Return (X, Y) of the center of cell containing provided text 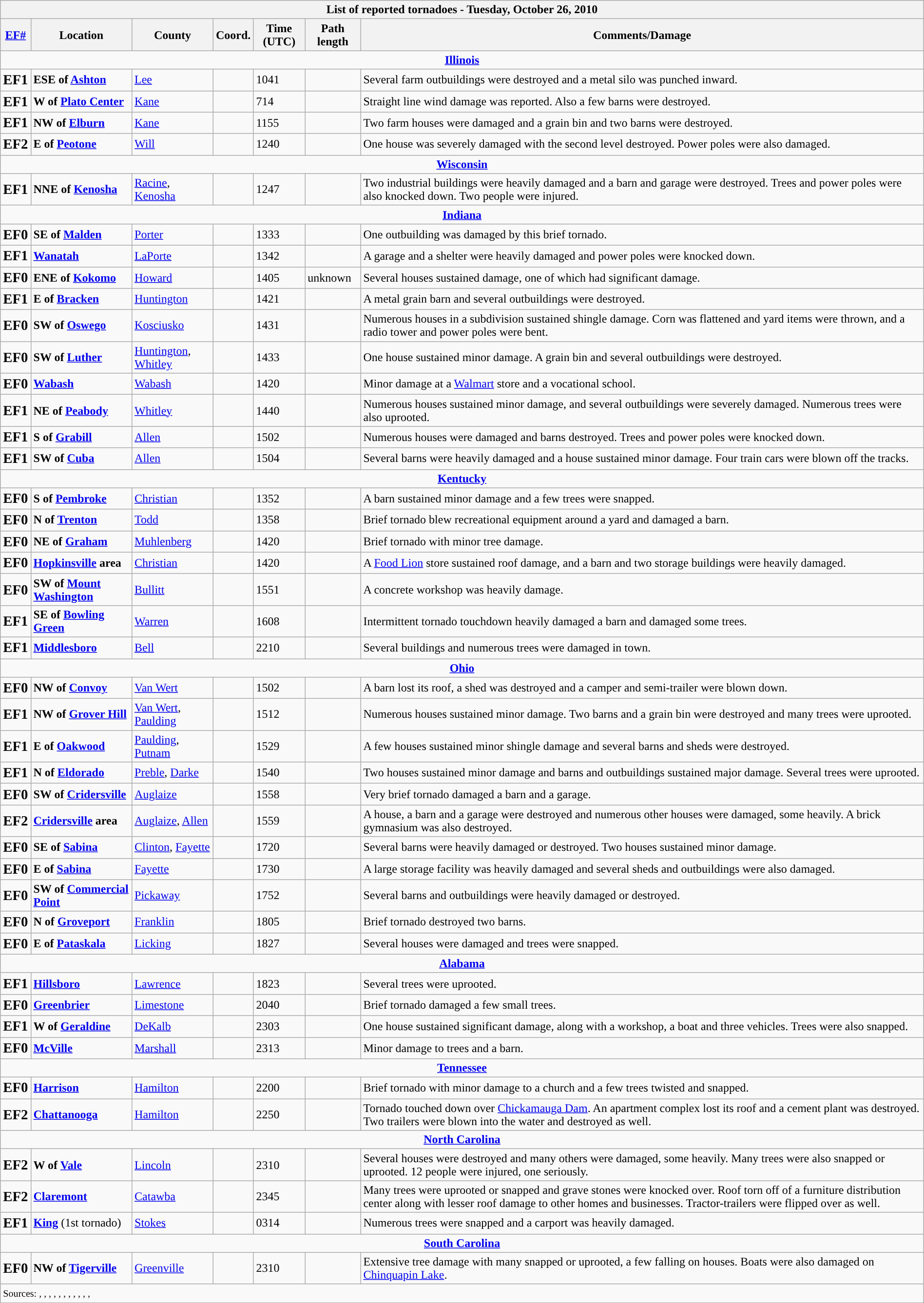
2345 (279, 1197)
1247 (279, 189)
Middlesboro (81, 648)
NE of Peabody (81, 410)
A house, a barn and a garage were destroyed and numerous other houses were damaged, some heavily. A brick gymnasium was also destroyed. (642, 821)
One house sustained significant damage, along with a workshop, a boat and three vehicles. Trees were also snapped. (642, 1026)
Straight line wind damage was reported. Also a few barns were destroyed. (642, 101)
DeKalb (173, 1026)
0314 (279, 1223)
SE of Malden (81, 234)
Bullitt (173, 590)
A barn lost its roof, a shed was destroyed and a camper and semi-trailer were blown down. (642, 688)
Licking (173, 943)
Hopkinsville area (81, 563)
Marshall (173, 1048)
Huntington (173, 299)
E of Peotone (81, 144)
South Carolina (462, 1243)
2303 (279, 1026)
1342 (279, 256)
Sources: , , , , , , , , , , , (462, 1293)
Catawba (173, 1197)
Cridersville area (81, 821)
1720 (279, 847)
Numerous houses were damaged and barns destroyed. Trees and power poles were knocked down. (642, 437)
Path length (333, 35)
2210 (279, 648)
Brief tornado damaged a few small trees. (642, 1005)
SE of Bowling Green (81, 621)
1041 (279, 80)
NW of Tigerville (81, 1268)
EF# (16, 35)
1431 (279, 326)
SW of Commercial Point (81, 896)
1504 (279, 459)
Franklin (173, 922)
Coord. (233, 35)
Bell (173, 648)
Will (173, 144)
A metal grain barn and several outbuildings were destroyed. (642, 299)
NNE of Kenosha (81, 189)
NW of Convoy (81, 688)
Kentucky (462, 479)
Whitley (173, 410)
1551 (279, 590)
Chattanooga (81, 1115)
unknown (333, 278)
Greenbrier (81, 1005)
Brief tornado with minor damage to a church and a few trees twisted and snapped. (642, 1088)
1827 (279, 943)
Several trees were uprooted. (642, 983)
Howard (173, 278)
NE of Graham (81, 541)
N of Groveport (81, 922)
Huntington, Whitley (173, 358)
Extensive tree damage with many snapped or uprooted, a few falling on houses. Boats were also damaged on Chinquapin Lake. (642, 1268)
Warren (173, 621)
Numerous houses sustained minor damage. Two barns and a grain bin were destroyed and many trees were uprooted. (642, 714)
List of reported tornadoes - Tuesday, October 26, 2010 (462, 10)
Minor damage at a Walmart store and a vocational school. (642, 384)
Preble, Darke (173, 773)
NW of Grover Hill (81, 714)
A barn sustained minor damage and a few trees were snapped. (642, 498)
E of Sabina (81, 869)
ESE of Ashton (81, 80)
Ohio (462, 668)
Lincoln (173, 1165)
Auglaize, Allen (173, 821)
Location (81, 35)
Muhlenberg (173, 541)
Lawrence (173, 983)
Brief tornado blew recreational equipment around a yard and damaged a barn. (642, 520)
SE of Sabina (81, 847)
North Carolina (462, 1140)
Minor damage to trees and a barn. (642, 1048)
SW of Cridersville (81, 794)
Intermittent tornado touchdown heavily damaged a barn and damaged some trees. (642, 621)
2250 (279, 1115)
Indiana (462, 214)
Several barns were heavily damaged or destroyed. Two houses sustained minor damage. (642, 847)
SW of Luther (81, 358)
Several houses were damaged and trees were snapped. (642, 943)
Two farm houses were damaged and a grain bin and two barns were destroyed. (642, 123)
SW of Cuba (81, 459)
N of Trenton (81, 520)
A few houses sustained minor shingle damage and several barns and sheds were destroyed. (642, 747)
Wanatah (81, 256)
W of Geraldine (81, 1026)
Several buildings and numerous trees were damaged in town. (642, 648)
1405 (279, 278)
Wisconsin (462, 164)
A large storage facility was heavily damaged and several sheds and outbuildings were also damaged. (642, 869)
1333 (279, 234)
Two houses sustained minor damage and barns and outbuildings sustained major damage. Several trees were uprooted. (642, 773)
1823 (279, 983)
Several farm outbuildings were destroyed and a metal silo was punched inward. (642, 80)
ENE of Kokomo (81, 278)
One house was severely damaged with the second level destroyed. Power poles were also damaged. (642, 144)
A Food Lion store sustained roof damage, and a barn and two storage buildings were heavily damaged. (642, 563)
1540 (279, 773)
SW of Mount Washington (81, 590)
2200 (279, 1088)
Limestone (173, 1005)
Hillsboro (81, 983)
Clinton, Fayette (173, 847)
Todd (173, 520)
Claremont (81, 1197)
1752 (279, 896)
LaPorte (173, 256)
Numerous houses sustained minor damage, and several outbuildings were severely damaged. Numerous trees were also uprooted. (642, 410)
Comments/Damage (642, 35)
S of Pembroke (81, 498)
Fayette (173, 869)
Van Wert, Paulding (173, 714)
1730 (279, 869)
A garage and a shelter were heavily damaged and power poles were knocked down. (642, 256)
Paulding, Putnam (173, 747)
Van Wert (173, 688)
W of Plato Center (81, 101)
E of Pataskala (81, 943)
714 (279, 101)
One outbuilding was damaged by this brief tornado. (642, 234)
1352 (279, 498)
Several barns were heavily damaged and a house sustained minor damage. Four train cars were blown off the tracks. (642, 459)
1559 (279, 821)
Illinois (462, 60)
1433 (279, 358)
Greenville (173, 1268)
Porter (173, 234)
1421 (279, 299)
1512 (279, 714)
Tennessee (462, 1068)
1240 (279, 144)
Kosciusko (173, 326)
1440 (279, 410)
Lee (173, 80)
One house sustained minor damage. A grain bin and several outbuildings were destroyed. (642, 358)
County (173, 35)
Auglaize (173, 794)
N of Eldorado (81, 773)
Brief tornado with minor tree damage. (642, 541)
1155 (279, 123)
Brief tornado destroyed two barns. (642, 922)
Several houses sustained damage, one of which had significant damage. (642, 278)
SW of Oswego (81, 326)
Very brief tornado damaged a barn and a garage. (642, 794)
Several barns and outbuildings were heavily damaged or destroyed. (642, 896)
A concrete workshop was heavily damage. (642, 590)
Racine, Kenosha (173, 189)
E of Bracken (81, 299)
2040 (279, 1005)
1805 (279, 922)
Harrison (81, 1088)
E of Oakwood (81, 747)
Time (UTC) (279, 35)
W of Vale (81, 1165)
2313 (279, 1048)
King (1st tornado) (81, 1223)
1529 (279, 747)
1358 (279, 520)
Alabama (462, 963)
NW of Elburn (81, 123)
Numerous trees were snapped and a carport was heavily damaged. (642, 1223)
1608 (279, 621)
Stokes (173, 1223)
S of Grabill (81, 437)
1558 (279, 794)
McVille (81, 1048)
Pickaway (173, 896)
